Find where the given text appears and provide that cell's center as [x, y] coordinate. 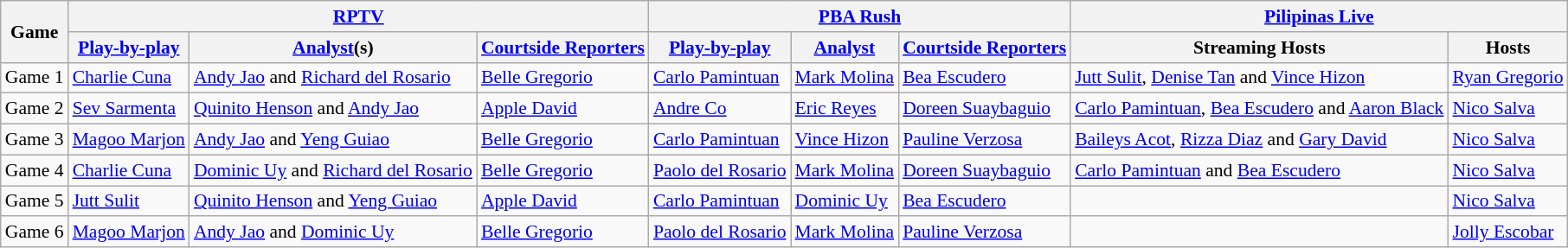
Jutt Sulit [129, 201]
Quinito Henson and Yeng Guiao [333, 201]
Game 1 [35, 78]
Game 2 [35, 109]
Game 4 [35, 170]
Andre Co [720, 109]
Ryan Gregorio [1507, 78]
Dominic Uy [845, 201]
Game 6 [35, 232]
PBA Rush [860, 16]
Quinito Henson and Andy Jao [333, 109]
Eric Reyes [845, 109]
Streaming Hosts [1259, 48]
Andy Jao and Dominic Uy [333, 232]
Vince Hizon [845, 140]
Jutt Sulit, Denise Tan and Vince Hizon [1259, 78]
Carlo Pamintuan, Bea Escudero and Aaron Black [1259, 109]
Analyst [845, 48]
RPTV [358, 16]
Andy Jao and Richard del Rosario [333, 78]
Sev Sarmenta [129, 109]
Analyst(s) [333, 48]
Andy Jao and Yeng Guiao [333, 140]
Carlo Pamintuan and Bea Escudero [1259, 170]
Game [35, 31]
Game 5 [35, 201]
Dominic Uy and Richard del Rosario [333, 170]
Pilipinas Live [1319, 16]
Jolly Escobar [1507, 232]
Hosts [1507, 48]
Game 3 [35, 140]
Baileys Acot, Rizza Diaz and Gary David [1259, 140]
